Extract the [X, Y] coordinate from the center of the cell holding the provided text.  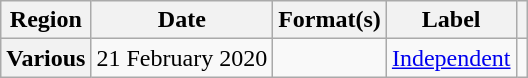
Label [451, 20]
Various [46, 58]
Date [182, 20]
Independent [451, 58]
Region [46, 20]
21 February 2020 [182, 58]
Format(s) [330, 20]
